Detect which cell encompasses the target text, then output its [x, y] center coordinate. 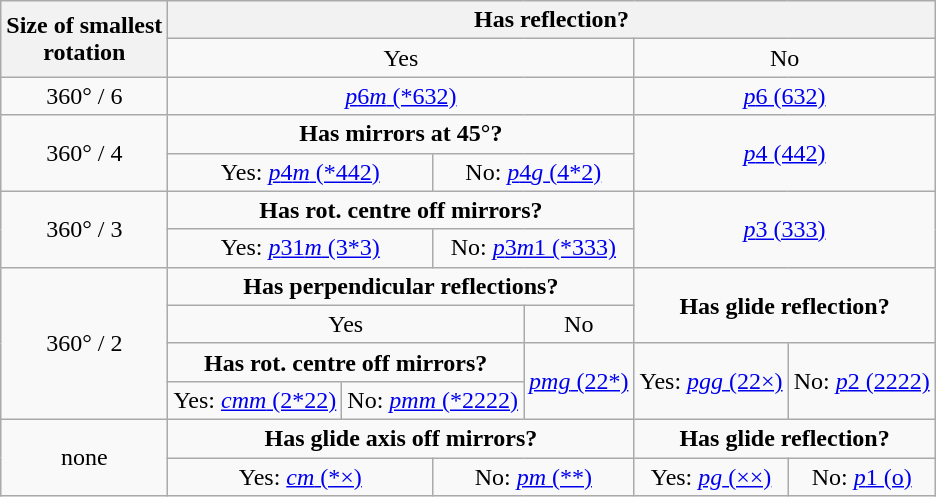
No: p1 (o) [862, 477]
Yes: cmm (2*22) [255, 400]
360° / 3 [84, 229]
p6m (*632) [401, 96]
360° / 2 [84, 343]
Yes: pgg (22×) [711, 381]
Has glide axis off mirrors? [401, 438]
360° / 4 [84, 153]
Yes: cm (*×) [300, 477]
p4 (442) [784, 153]
No: pm (**) [534, 477]
Has mirrors at 45°? [401, 134]
Has reflection? [552, 20]
No: p3m1 (*333) [534, 248]
No: pmm (*2222) [433, 400]
Has perpendicular reflections? [401, 286]
pmg (22*) [579, 381]
none [84, 457]
Size of smallestrotation [84, 39]
Yes: p31m (3*3) [300, 248]
No: p4g (4*2) [534, 172]
Yes: pg (××) [711, 477]
No: p2 (2222) [862, 381]
Yes: p4m (*442) [300, 172]
360° / 6 [84, 96]
p3 (333) [784, 229]
p6 (632) [784, 96]
